Output the (x, y) coordinate of the center of the cell containing the given text.  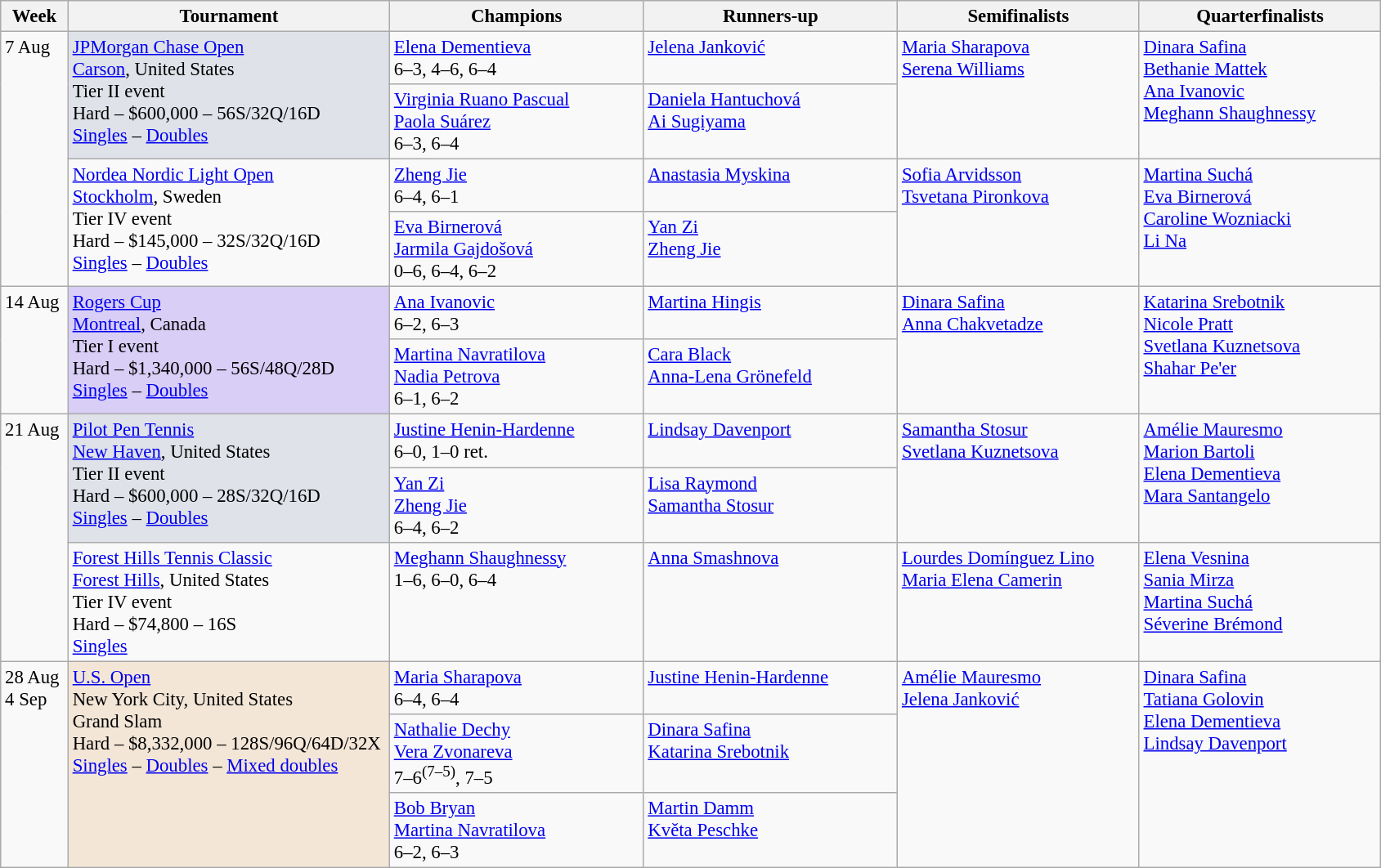
Anastasia Myskina (770, 186)
Eva Birnerová Jarmila Gajdošová 0–6, 6–4, 6–2 (517, 249)
Martina Suchá Eva Birnerová Caroline Wozniacki Li Na (1260, 223)
Maria Sharapova6–4, 6–4 (517, 688)
Katarina Srebotnik Nicole Pratt Svetlana Kuznetsova Shahar Pe'er (1260, 351)
Week (34, 16)
Martin Damm Květa Peschke (770, 830)
Daniela Hantuchová Ai Sugiyama (770, 122)
Martina Navratilova Nadia Petrova 6–1, 6–2 (517, 378)
Rogers Cup Montreal, Canada Tier I eventHard – $1,340,000 – 56S/48Q/28DSingles – Doubles (229, 351)
Quarterfinalists (1260, 16)
Yan Zi Zheng Jie 6–4, 6–2 (517, 505)
Semifinalists (1019, 16)
Nordea Nordic Light Open Stockholm, Sweden Tier IV eventHard – $145,000 – 32S/32Q/16DSingles – Doubles (229, 223)
Jelena Janković (770, 59)
Tournament (229, 16)
JPMorgan Chase Open Carson, United States Tier II eventHard – $600,000 – 56S/32Q/16DSingles – Doubles (229, 96)
Anna Smashnova (770, 602)
Sofia Arvidsson Tsvetana Pironkova (1019, 223)
Lisa Raymond Samantha Stosur (770, 505)
Bob Bryan Martina Navratilova 6–2, 6–3 (517, 830)
Justine Henin-Hardenne6–0, 1–0 ret. (517, 441)
Lourdes Domínguez Lino Maria Elena Camerin (1019, 602)
Dinara Safina Katarina Srebotnik (770, 753)
Amélie Mauresmo Jelena Janković (1019, 764)
Ana Ivanovic6–2, 6–3 (517, 314)
Lindsay Davenport (770, 441)
U.S. Open New York City, United States Grand SlamHard – $8,332,000 – 128S/96Q/64D/32XSingles – Doubles – Mixed doubles (229, 764)
21 Aug (34, 538)
Dinara Safina Bethanie Mattek Ana Ivanovic Meghann Shaughnessy (1260, 96)
Pilot Pen Tennis New Haven, United States Tier II eventHard – $600,000 – 28S/32Q/16DSingles – Doubles (229, 478)
28 Aug4 Sep (34, 764)
Amélie Mauresmo Marion Bartoli Elena Dementieva Mara Santangelo (1260, 478)
7 Aug (34, 159)
Samantha Stosur Svetlana Kuznetsova (1019, 478)
Runners-up (770, 16)
Zheng Jie6–4, 6–1 (517, 186)
Maria Sharapova Serena Williams (1019, 96)
Dinara Safina Tatiana Golovin Elena Dementieva Lindsay Davenport (1260, 764)
Champions (517, 16)
Justine Henin-Hardenne (770, 688)
Dinara Safina Anna Chakvetadze (1019, 351)
Elena Dementieva6–3, 4–6, 6–4 (517, 59)
Meghann Shaughnessy1–6, 6–0, 6–4 (517, 602)
Forest Hills Tennis Classic Forest Hills, United States Tier IV eventHard – $74,800 – 16SSingles (229, 602)
Elena Vesnina Sania Mirza Martina Suchá Séverine Brémond (1260, 602)
14 Aug (34, 351)
Nathalie Dechy Vera Zvonareva7–6(7–5), 7–5 (517, 753)
Yan Zi Zheng Jie (770, 249)
Martina Hingis (770, 314)
Virginia Ruano Pascual Paola Suárez 6–3, 6–4 (517, 122)
Cara Black Anna-Lena Grönefeld (770, 378)
